Determine the (X, Y) coordinate at the center of the cell enclosing the given text.  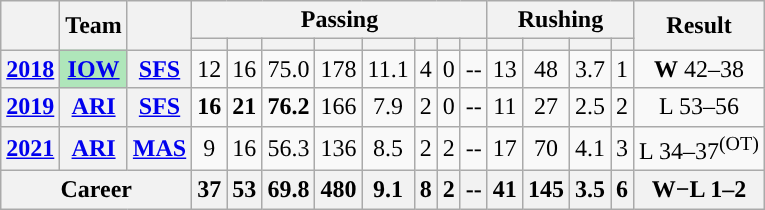
7.9 (388, 107)
13 (504, 69)
56.3 (288, 148)
8.5 (388, 148)
3.5 (590, 190)
69.8 (288, 190)
2021 (30, 148)
Result (700, 26)
12 (210, 69)
W−L 1–2 (700, 190)
41 (504, 190)
37 (210, 190)
136 (338, 148)
8 (426, 190)
MAS (159, 148)
IOW (94, 69)
4.1 (590, 148)
480 (338, 190)
11.1 (388, 69)
2018 (30, 69)
1 (622, 69)
Passing (340, 20)
145 (546, 190)
3.7 (590, 69)
L 53–56 (700, 107)
2019 (30, 107)
70 (546, 148)
75.0 (288, 69)
178 (338, 69)
3 (622, 148)
6 (622, 190)
76.2 (288, 107)
21 (244, 107)
L 34–37(OT) (700, 148)
17 (504, 148)
53 (244, 190)
Career (96, 190)
Rushing (560, 20)
2.5 (590, 107)
27 (546, 107)
9 (210, 148)
11 (504, 107)
4 (426, 69)
166 (338, 107)
9.1 (388, 190)
Team (94, 26)
48 (546, 69)
W 42–38 (700, 69)
